Search for the cell housing the specified text and yield its (X, Y) center coordinate. 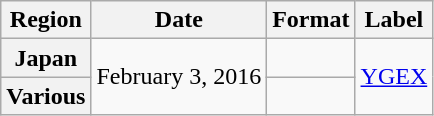
Format (311, 20)
Label (394, 20)
Region (46, 20)
Japan (46, 58)
Date (179, 20)
YGEX (394, 77)
Various (46, 96)
February 3, 2016 (179, 77)
